Scan for the cell matching the given text and deliver its [X, Y] coordinate at center. 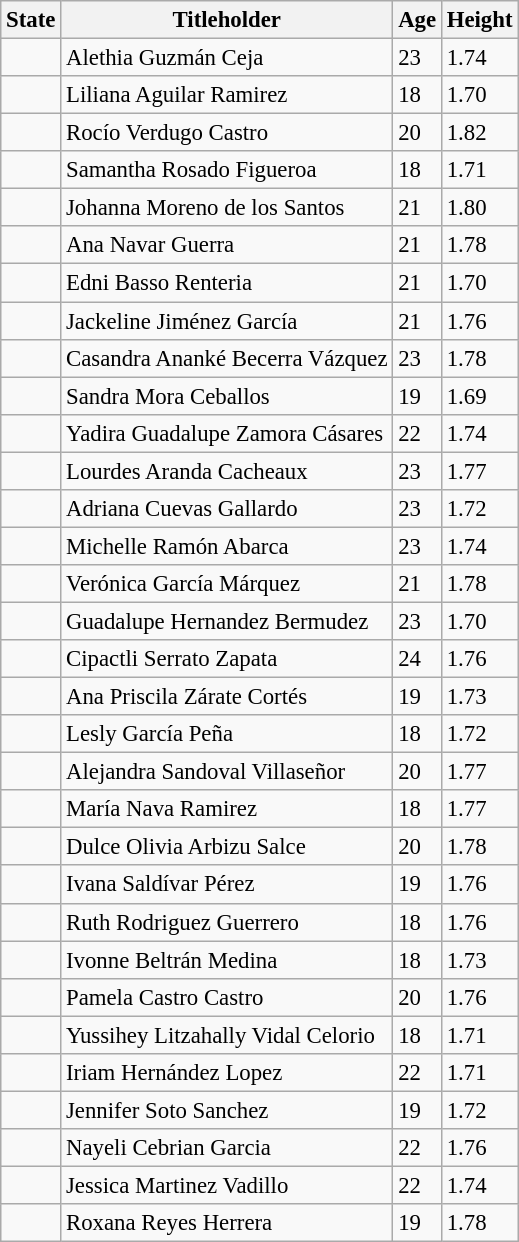
Yadira Guadalupe Zamora Cásares [227, 433]
Jackeline Jiménez García [227, 321]
Guadalupe Hernandez Bermudez [227, 621]
Titleholder [227, 20]
Lourdes Aranda Cacheaux [227, 471]
Edni Basso Renteria [227, 283]
Ivana Saldívar Pérez [227, 885]
Jennifer Soto Sanchez [227, 1110]
Michelle Ramón Abarca [227, 546]
Height [479, 20]
Ana Priscila Zárate Cortés [227, 697]
Adriana Cuevas Gallardo [227, 509]
Iriam Hernández Lopez [227, 1073]
Alejandra Sandoval Villaseñor [227, 772]
Lesly García Peña [227, 734]
Sandra Mora Ceballos [227, 396]
Roxana Reyes Herrera [227, 1223]
Ivonne Beltrán Medina [227, 960]
Ruth Rodriguez Guerrero [227, 922]
Jessica Martinez Vadillo [227, 1185]
24 [418, 659]
State [31, 20]
Pamela Castro Castro [227, 997]
Johanna Moreno de los Santos [227, 208]
Rocío Verdugo Castro [227, 133]
Ana Navar Guerra [227, 245]
Yussihey Litzahally Vidal Celorio [227, 1035]
Dulce Olivia Arbizu Salce [227, 847]
María Nava Ramirez [227, 809]
Alethia Guzmán Ceja [227, 58]
1.69 [479, 396]
Age [418, 20]
Verónica García Márquez [227, 584]
Samantha Rosado Figueroa [227, 170]
1.80 [479, 208]
Nayeli Cebrian Garcia [227, 1148]
1.82 [479, 133]
Casandra Ananké Becerra Vázquez [227, 358]
Liliana Aguilar Ramirez [227, 95]
Cipactli Serrato Zapata [227, 659]
